Capture the cell that displays the provided text and extract its (X, Y) central coordinate. 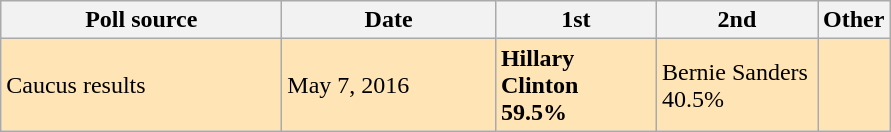
Bernie Sanders40.5% (736, 85)
2nd (736, 20)
Other (854, 20)
1st (576, 20)
Caucus results (142, 85)
May 7, 2016 (389, 85)
Hillary Clinton59.5% (576, 85)
Poll source (142, 20)
Date (389, 20)
